Determine the [X, Y] coordinate at the center of the cell enclosing the given text.  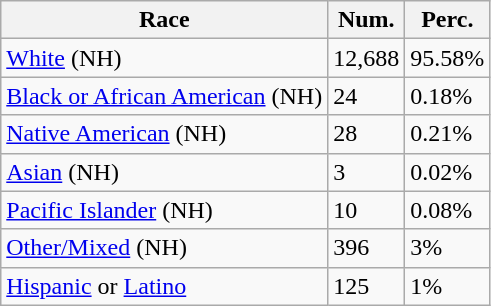
Perc. [448, 20]
Num. [366, 20]
12,688 [366, 58]
3% [448, 248]
0.18% [448, 96]
1% [448, 286]
White (NH) [164, 58]
125 [366, 286]
3 [366, 172]
95.58% [448, 58]
24 [366, 96]
Native American (NH) [164, 134]
0.02% [448, 172]
396 [366, 248]
0.21% [448, 134]
Hispanic or Latino [164, 286]
10 [366, 210]
Other/Mixed (NH) [164, 248]
Race [164, 20]
28 [366, 134]
Black or African American (NH) [164, 96]
Asian (NH) [164, 172]
0.08% [448, 210]
Pacific Islander (NH) [164, 210]
